Find where the given text appears and provide that cell's center as [X, Y] coordinate. 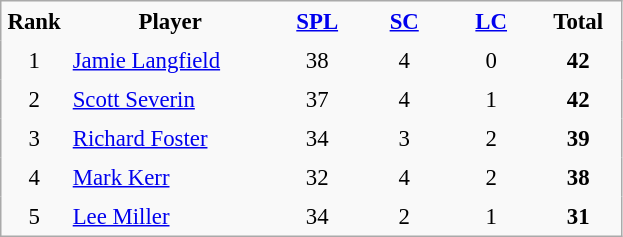
Mark Kerr [170, 178]
Scott Severin [170, 100]
SPL [318, 21]
39 [579, 138]
37 [318, 100]
SC [404, 21]
Jamie Langfield [170, 60]
32 [318, 178]
Player [170, 21]
31 [579, 217]
0 [492, 60]
LC [492, 21]
Richard Foster [170, 138]
Lee Miller [170, 217]
Rank [34, 21]
Total [579, 21]
5 [34, 217]
